Output the [X, Y] coordinate of the center of the cell containing the given text.  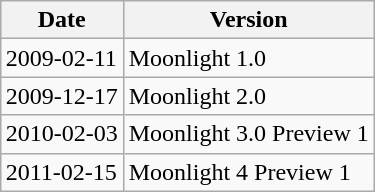
Moonlight 2.0 [248, 96]
2009-12-17 [62, 96]
2010-02-03 [62, 134]
2011-02-15 [62, 172]
Moonlight 3.0 Preview 1 [248, 134]
Date [62, 20]
Moonlight 1.0 [248, 58]
Version [248, 20]
2009-02-11 [62, 58]
Moonlight 4 Preview 1 [248, 172]
